Determine the [X, Y] coordinate at the center of the cell enclosing the given text.  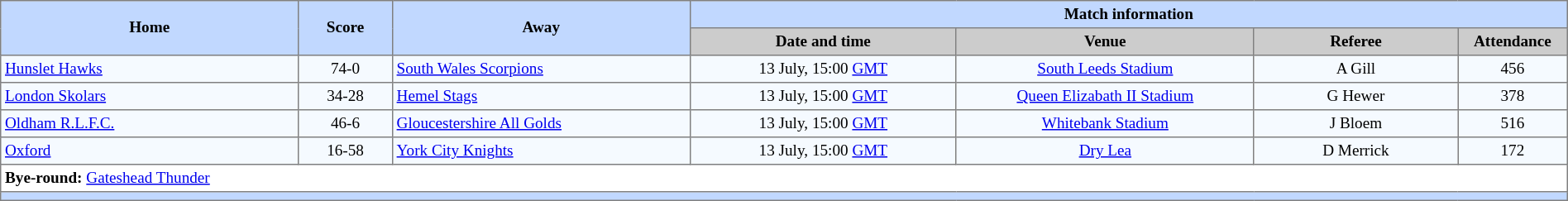
A Gill [1355, 69]
J Bloem [1355, 124]
456 [1513, 69]
74-0 [346, 69]
Match information [1128, 15]
G Hewer [1355, 96]
Hunslet Hawks [150, 69]
Venue [1105, 41]
34-28 [346, 96]
D Merrick [1355, 151]
16-58 [346, 151]
South Leeds Stadium [1105, 69]
516 [1513, 124]
Attendance [1513, 41]
Whitebank Stadium [1105, 124]
South Wales Scorpions [541, 69]
York City Knights [541, 151]
Hemel Stags [541, 96]
Date and time [823, 41]
Queen Elizabath II Stadium [1105, 96]
Bye-round: Gateshead Thunder [784, 179]
Away [541, 28]
172 [1513, 151]
Oldham R.L.F.C. [150, 124]
London Skolars [150, 96]
Oxford [150, 151]
Referee [1355, 41]
46-6 [346, 124]
Score [346, 28]
378 [1513, 96]
Home [150, 28]
Dry Lea [1105, 151]
Gloucestershire All Golds [541, 124]
